From the cell containing the given text, extract its center point as [X, Y] coordinate. 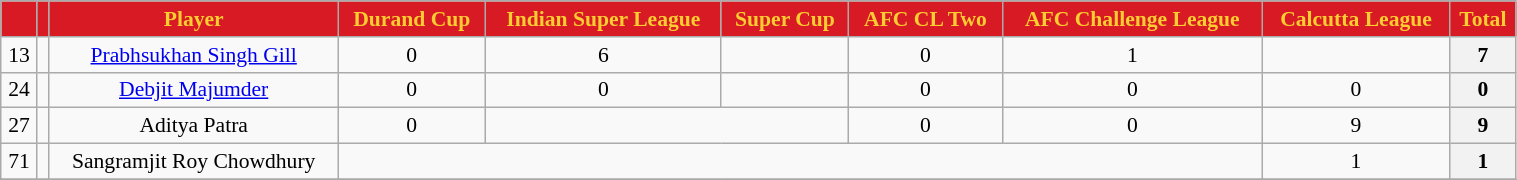
Total [1483, 19]
AFC CL Two [926, 19]
Calcutta League [1356, 19]
7 [1483, 55]
AFC Challenge League [1132, 19]
Player [194, 19]
Debjit Majumder [194, 90]
13 [20, 55]
Indian Super League [603, 19]
Durand Cup [412, 19]
27 [20, 126]
Sangramjit Roy Chowdhury [194, 162]
Super Cup [784, 19]
6 [603, 55]
Prabhsukhan Singh Gill [194, 55]
Aditya Patra [194, 126]
24 [20, 90]
71 [20, 162]
